Scan for the cell matching the given text and deliver its (x, y) coordinate at center. 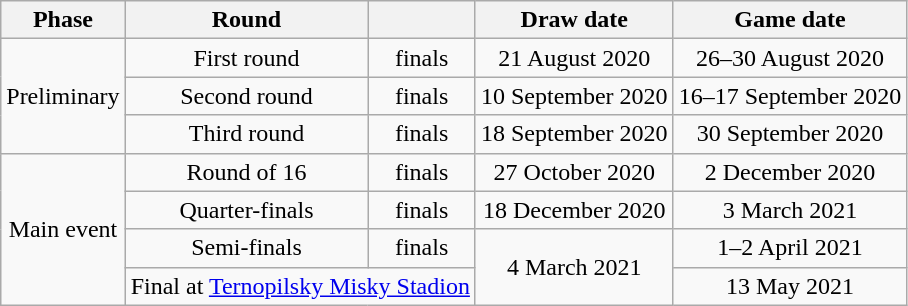
Final at Ternopilsky Misky Stadion (300, 286)
27 October 2020 (574, 172)
2 December 2020 (790, 172)
18 December 2020 (574, 210)
First round (246, 58)
Main event (63, 229)
1–2 April 2021 (790, 248)
Round (246, 20)
Third round (246, 134)
Draw date (574, 20)
10 September 2020 (574, 96)
13 May 2021 (790, 286)
Phase (63, 20)
Preliminary (63, 96)
16–17 September 2020 (790, 96)
18 September 2020 (574, 134)
4 March 2021 (574, 267)
21 August 2020 (574, 58)
Game date (790, 20)
Semi-finals (246, 248)
Quarter-finals (246, 210)
3 March 2021 (790, 210)
26–30 August 2020 (790, 58)
Second round (246, 96)
Round of 16 (246, 172)
30 September 2020 (790, 134)
